Output the (X, Y) coordinate of the center of the cell containing the given text.  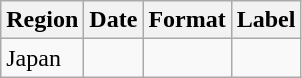
Japan (42, 58)
Label (266, 20)
Format (187, 20)
Date (114, 20)
Region (42, 20)
